For the text-containing cell, return its midpoint in [x, y] coordinate format. 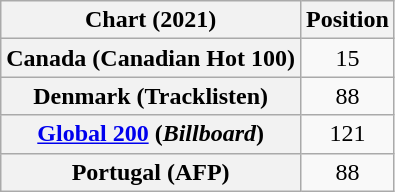
15 [348, 58]
Chart (2021) [151, 20]
Canada (Canadian Hot 100) [151, 58]
121 [348, 134]
Portugal (AFP) [151, 172]
Denmark (Tracklisten) [151, 96]
Global 200 (Billboard) [151, 134]
Position [348, 20]
